Determine the [X, Y] coordinate at the center of the cell enclosing the given text.  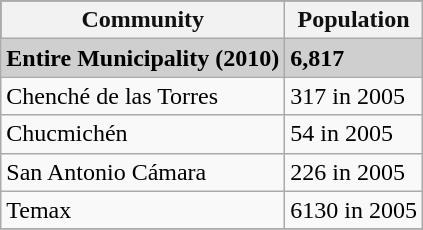
54 in 2005 [354, 134]
Chucmichén [143, 134]
Population [354, 20]
San Antonio Cámara [143, 172]
Temax [143, 210]
6,817 [354, 58]
317 in 2005 [354, 96]
Entire Municipality (2010) [143, 58]
226 in 2005 [354, 172]
6130 in 2005 [354, 210]
Chenché de las Torres [143, 96]
Community [143, 20]
